For the text-containing cell, return its midpoint in [x, y] coordinate format. 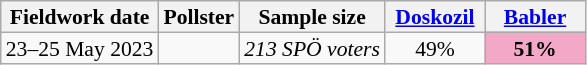
49% [435, 48]
Fieldwork date [80, 16]
Pollster [198, 16]
Babler [535, 16]
51% [535, 48]
213 SPÖ voters [312, 48]
23–25 May 2023 [80, 48]
Doskozil [435, 16]
Sample size [312, 16]
